Identify which cell holds the provided text, then report its (x, y) central coordinate. 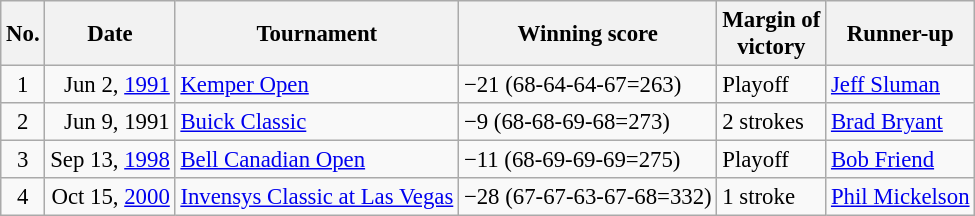
3 (23, 160)
1 (23, 85)
No. (23, 34)
Winning score (588, 34)
−11 (68-69-69-69=275) (588, 160)
−21 (68-64-64-67=263) (588, 85)
1 stroke (772, 197)
Bob Friend (900, 160)
4 (23, 197)
−28 (67-67-63-67-68=332) (588, 197)
Bell Canadian Open (317, 160)
2 (23, 122)
Margin ofvictory (772, 34)
Runner-up (900, 34)
Buick Classic (317, 122)
2 strokes (772, 122)
Brad Bryant (900, 122)
−9 (68-68-69-68=273) (588, 122)
Phil Mickelson (900, 197)
Jun 2, 1991 (110, 85)
Kemper Open (317, 85)
Invensys Classic at Las Vegas (317, 197)
Sep 13, 1998 (110, 160)
Tournament (317, 34)
Date (110, 34)
Jun 9, 1991 (110, 122)
Jeff Sluman (900, 85)
Oct 15, 2000 (110, 197)
